Provide the (X, Y) coordinate of the cell's center where the given text is located.  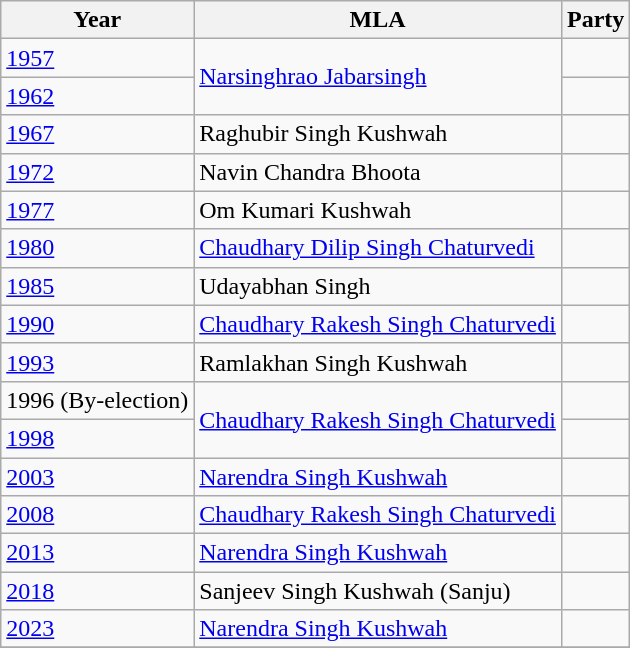
Navin Chandra Bhoota (378, 172)
1962 (98, 96)
1957 (98, 58)
2003 (98, 477)
Narsinghrao Jabarsingh (378, 77)
2018 (98, 591)
1985 (98, 286)
Party (595, 20)
2013 (98, 553)
1980 (98, 248)
Sanjeev Singh Kushwah (Sanju) (378, 591)
Om Kumari Kushwah (378, 210)
2008 (98, 515)
1990 (98, 324)
1998 (98, 438)
Ramlakhan Singh Kushwah (378, 362)
2023 (98, 629)
Raghubir Singh Kushwah (378, 134)
1996 (By-election) (98, 400)
1993 (98, 362)
Chaudhary Dilip Singh Chaturvedi (378, 248)
1967 (98, 134)
1977 (98, 210)
Udayabhan Singh (378, 286)
1972 (98, 172)
MLA (378, 20)
Year (98, 20)
